Return (X, Y) of the center of cell containing provided text 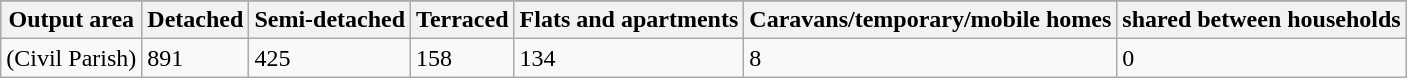
158 (462, 58)
8 (930, 58)
891 (196, 58)
Flats and apartments (629, 20)
Terraced (462, 20)
Semi-detached (330, 20)
Caravans/temporary/mobile homes (930, 20)
Detached (196, 20)
(Civil Parish) (72, 58)
425 (330, 58)
134 (629, 58)
shared between households (1262, 20)
Output area (72, 20)
0 (1262, 58)
